Extract the [x, y] coordinate from the center of the cell holding the provided text.  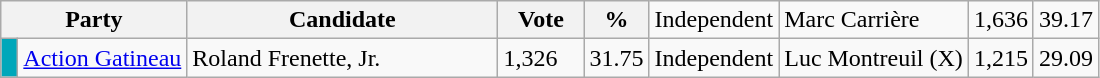
29.09 [1066, 58]
Luc Montreuil (X) [874, 58]
Vote [541, 20]
Marc Carrière [874, 20]
31.75 [616, 58]
Candidate [342, 20]
Action Gatineau [102, 58]
39.17 [1066, 20]
Party [94, 20]
1,215 [1000, 58]
Roland Frenette, Jr. [342, 58]
1,636 [1000, 20]
1,326 [541, 58]
% [616, 20]
